For the text-containing cell, return its midpoint in [x, y] coordinate format. 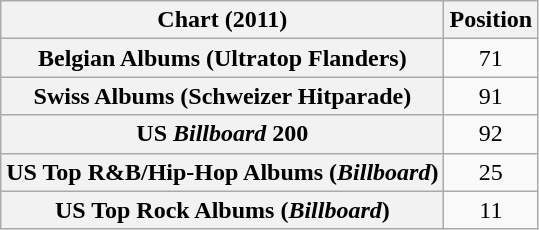
Position [491, 20]
Chart (2011) [222, 20]
25 [491, 172]
US Billboard 200 [222, 134]
Belgian Albums (Ultratop Flanders) [222, 58]
91 [491, 96]
71 [491, 58]
US Top R&B/Hip-Hop Albums (Billboard) [222, 172]
92 [491, 134]
11 [491, 210]
Swiss Albums (Schweizer Hitparade) [222, 96]
US Top Rock Albums (Billboard) [222, 210]
